Detect which cell encompasses the target text, then output its [x, y] center coordinate. 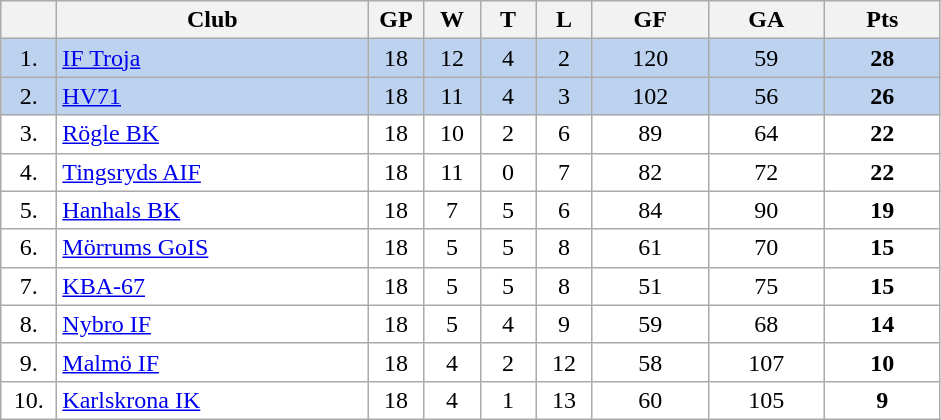
82 [650, 172]
8. [29, 324]
HV71 [212, 96]
2. [29, 96]
1. [29, 58]
KBA-67 [212, 286]
7. [29, 286]
89 [650, 134]
19 [882, 210]
68 [766, 324]
L [564, 20]
70 [766, 248]
Hanhals BK [212, 210]
Club [212, 20]
64 [766, 134]
0 [508, 172]
Malmö IF [212, 362]
3. [29, 134]
102 [650, 96]
T [508, 20]
GA [766, 20]
6. [29, 248]
Nybro IF [212, 324]
Tingsryds AIF [212, 172]
84 [650, 210]
51 [650, 286]
4. [29, 172]
10. [29, 400]
14 [882, 324]
5. [29, 210]
61 [650, 248]
GP [396, 20]
56 [766, 96]
13 [564, 400]
3 [564, 96]
IF Troja [212, 58]
28 [882, 58]
9. [29, 362]
Karlskrona IK [212, 400]
Pts [882, 20]
75 [766, 286]
107 [766, 362]
Rögle BK [212, 134]
120 [650, 58]
60 [650, 400]
90 [766, 210]
58 [650, 362]
GF [650, 20]
105 [766, 400]
1 [508, 400]
W [452, 20]
26 [882, 96]
Mörrums GoIS [212, 248]
72 [766, 172]
